For the text-containing cell, return its midpoint in [x, y] coordinate format. 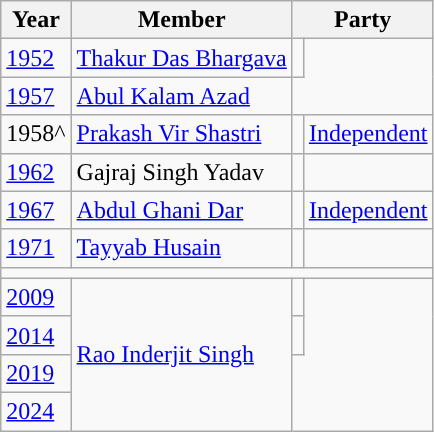
Year [36, 20]
Abdul Ghani Dar [182, 210]
2009 [36, 297]
1957 [36, 96]
Tayyab Husain [182, 248]
Gajraj Singh Yadav [182, 172]
1952 [36, 58]
1967 [36, 210]
Party [362, 20]
2019 [36, 373]
2024 [36, 411]
Member [182, 20]
1971 [36, 248]
Prakash Vir Shastri [182, 134]
Rao Inderjit Singh [182, 354]
Thakur Das Bhargava [182, 58]
1962 [36, 172]
1958^ [36, 134]
2014 [36, 335]
Abul Kalam Azad [182, 96]
